Extract the [X, Y] coordinate from the center of the cell holding the provided text.  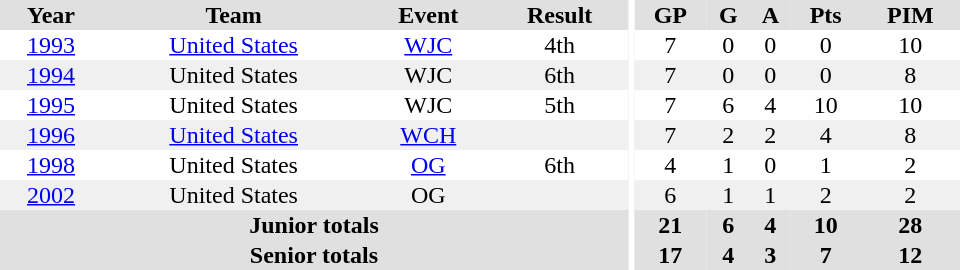
PIM [910, 15]
4th [560, 45]
21 [670, 225]
3 [770, 255]
1994 [51, 75]
1995 [51, 105]
2002 [51, 195]
G [728, 15]
1993 [51, 45]
Result [560, 15]
WCH [428, 135]
5th [560, 105]
GP [670, 15]
A [770, 15]
28 [910, 225]
12 [910, 255]
1996 [51, 135]
Year [51, 15]
17 [670, 255]
Senior totals [314, 255]
Junior totals [314, 225]
1998 [51, 165]
Team [234, 15]
Pts [826, 15]
Event [428, 15]
